Extract the (X, Y) coordinate from the center of the cell holding the provided text.  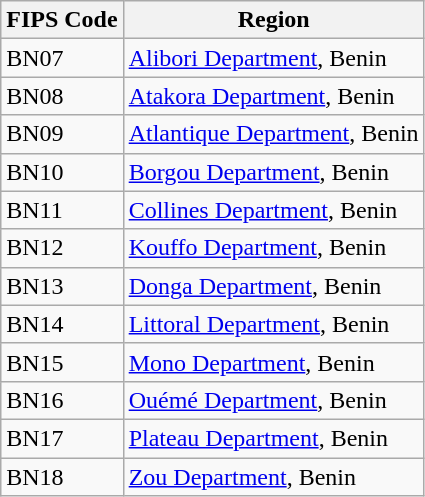
BN11 (62, 210)
Region (274, 20)
Zou Department, Benin (274, 477)
Atlantique Department, Benin (274, 134)
Kouffo Department, Benin (274, 248)
BN17 (62, 438)
Atakora Department, Benin (274, 96)
BN15 (62, 362)
BN10 (62, 172)
Plateau Department, Benin (274, 438)
Borgou Department, Benin (274, 172)
BN07 (62, 58)
Ouémé Department, Benin (274, 400)
FIPS Code (62, 20)
BN13 (62, 286)
Mono Department, Benin (274, 362)
BN14 (62, 324)
BN12 (62, 248)
BN08 (62, 96)
Collines Department, Benin (274, 210)
BN18 (62, 477)
Alibori Department, Benin (274, 58)
BN09 (62, 134)
Littoral Department, Benin (274, 324)
BN16 (62, 400)
Donga Department, Benin (274, 286)
